Return [X, Y] of the center of cell containing provided text 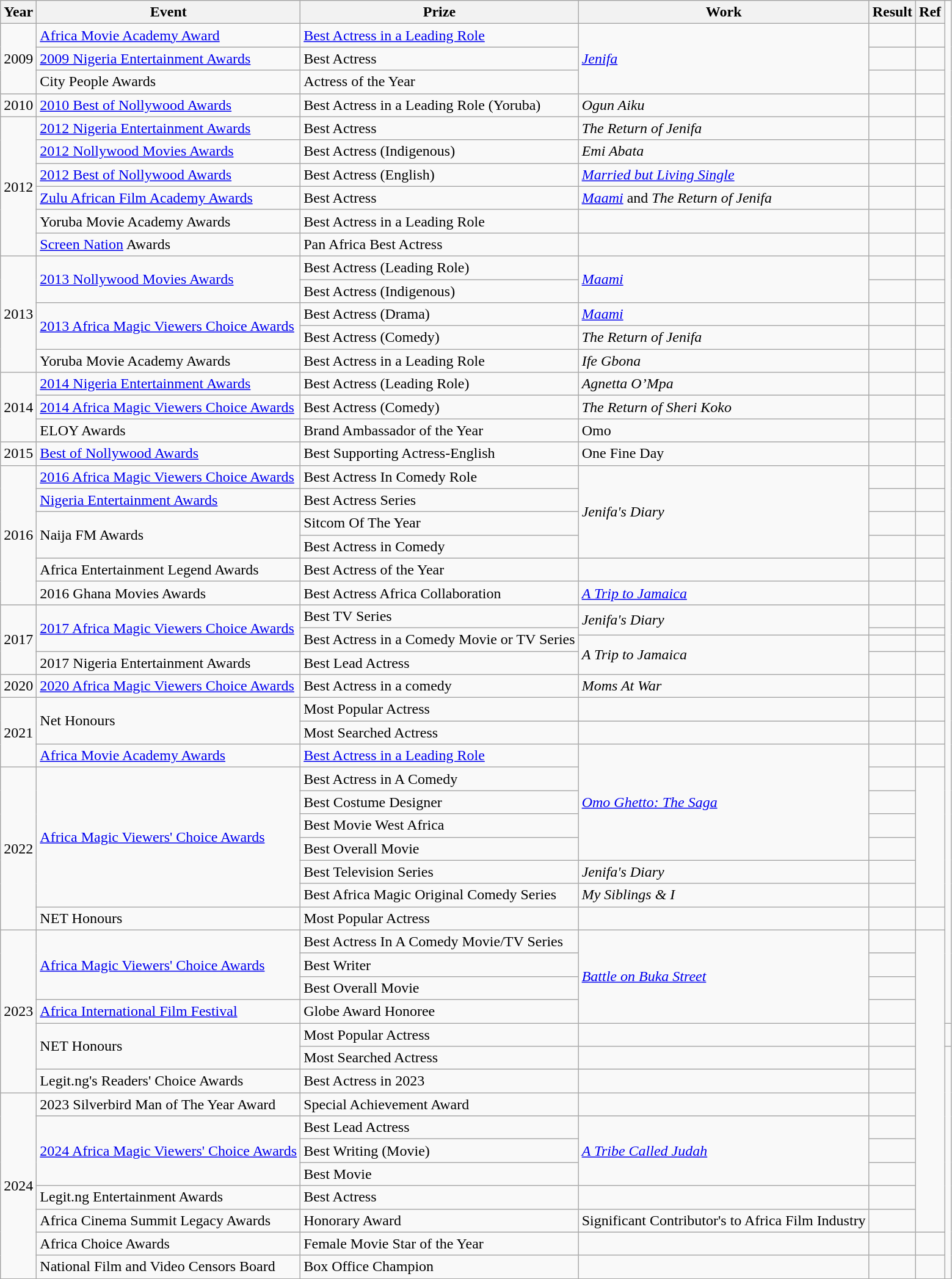
2024 Africa Magic Viewers' Choice Awards [169, 1151]
2013 Nollywood Movies Awards [169, 279]
Africa Movie Academy Award [169, 35]
Best Writing (Movie) [440, 1151]
2015 [18, 454]
2016 [18, 535]
Best Actress (English) [440, 175]
One Fine Day [724, 454]
Moms At War [724, 686]
2013 Africa Magic Viewers Choice Awards [169, 326]
Best Movie [440, 1174]
City People Awards [169, 82]
2023 [18, 1011]
The Return of Sheri Koko [724, 407]
Legit.ng's Readers' Choice Awards [169, 1081]
Zulu African Film Academy Awards [169, 198]
2024 [18, 1186]
2013 [18, 314]
Maami and The Return of Jenifa [724, 198]
Emi Abata [724, 151]
2016 Africa Magic Viewers Choice Awards [169, 477]
Best Actress in a comedy [440, 686]
Event [169, 12]
2012 Best of Nollywood Awards [169, 175]
Best Actress in A Comedy [440, 779]
Omo Ghetto: The Saga [724, 802]
Best Television Series [440, 872]
Ife Gbona [724, 361]
Best Supporting Actress-English [440, 454]
Best Actress Africa Collaboration [440, 593]
Best Africa Magic Original Comedy Series [440, 895]
Honorary Award [440, 1220]
2014 Nigeria Entertainment Awards [169, 384]
2012 [18, 186]
National Film and Video Censors Board [169, 1267]
Best Actress (Drama) [440, 314]
Best Actress of the Year [440, 570]
2014 Africa Magic Viewers Choice Awards [169, 407]
2014 [18, 407]
Female Movie Star of the Year [440, 1244]
Pan Africa Best Actress [440, 244]
2020 [18, 686]
Ogun Aiku [724, 105]
Naija FM Awards [169, 535]
Africa International Film Festival [169, 1011]
Best Actress in 2023 [440, 1081]
Actress of the Year [440, 82]
Legit.ng Entertainment Awards [169, 1197]
Significant Contributor's to Africa Film Industry [724, 1220]
Best Costume Designer [440, 802]
Battle on Buka Street [724, 976]
Prize [440, 12]
2017 Nigeria Entertainment Awards [169, 662]
Africa Entertainment Legend Awards [169, 570]
Best TV Series [440, 616]
Best Actress Series [440, 500]
2012 Nollywood Movies Awards [169, 151]
Africa Choice Awards [169, 1244]
2023 Silverbird Man of The Year Award [169, 1104]
Jenifa [724, 59]
Best Actress in a Comedy Movie or TV Series [440, 639]
Work [724, 12]
Ref [931, 12]
2010 [18, 105]
Married but Living Single [724, 175]
2012 Nigeria Entertainment Awards [169, 128]
Best Actress in Comedy [440, 546]
Best Writer [440, 965]
Africa Movie Academy Awards [169, 756]
Net Honours [169, 721]
Screen Nation Awards [169, 244]
ELOY Awards [169, 430]
Special Achievement Award [440, 1104]
2009 Nigeria Entertainment Awards [169, 59]
2016 Ghana Movies Awards [169, 593]
Omo [724, 430]
Best Actress In A Comedy Movie/TV Series [440, 941]
Year [18, 12]
Best of Nollywood Awards [169, 454]
A Tribe Called Judah [724, 1151]
Best Actress in a Leading Role (Yoruba) [440, 105]
Globe Award Honoree [440, 1011]
2017 [18, 639]
Agnetta O’Mpa [724, 384]
2017 Africa Magic Viewers Choice Awards [169, 628]
Nigeria Entertainment Awards [169, 500]
Box Office Champion [440, 1267]
2022 [18, 849]
2010 Best of Nollywood Awards [169, 105]
Sitcom Of The Year [440, 523]
Best Actress In Comedy Role [440, 477]
Result [892, 12]
2009 [18, 59]
Brand Ambassador of the Year [440, 430]
Africa Cinema Summit Legacy Awards [169, 1220]
Best Movie West Africa [440, 825]
My Siblings & I [724, 895]
2020 Africa Magic Viewers Choice Awards [169, 686]
2021 [18, 733]
